Identify which cell holds the provided text, then report its (x, y) central coordinate. 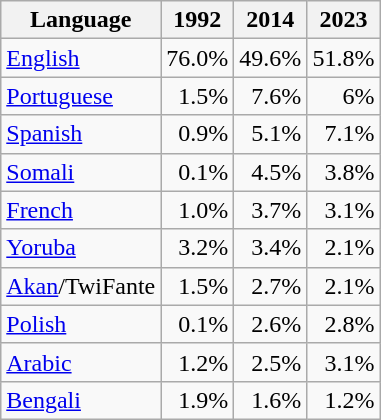
2.8% (344, 324)
2023 (344, 20)
5.1% (270, 134)
0.9% (198, 134)
2.7% (270, 286)
Yoruba (81, 248)
1.9% (198, 400)
Somali (81, 172)
49.6% (270, 58)
3.7% (270, 210)
3.2% (198, 248)
3.8% (344, 172)
76.0% (198, 58)
Language (81, 20)
1.0% (198, 210)
1992 (198, 20)
Akan/TwiFante (81, 286)
Spanish (81, 134)
2014 (270, 20)
Arabic (81, 362)
Portuguese (81, 96)
3.4% (270, 248)
6% (344, 96)
7.1% (344, 134)
Bengali (81, 400)
7.6% (270, 96)
51.8% (344, 58)
French (81, 210)
2.6% (270, 324)
4.5% (270, 172)
2.5% (270, 362)
Polish (81, 324)
1.6% (270, 400)
English (81, 58)
